Capture the cell that displays the provided text and extract its (x, y) central coordinate. 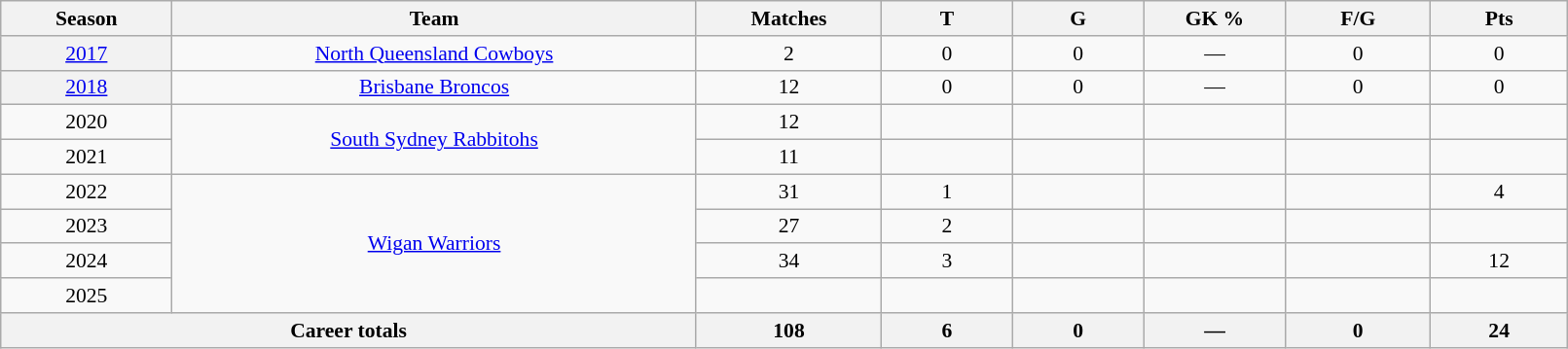
11 (788, 157)
South Sydney Rabbitohs (434, 140)
Matches (788, 18)
2022 (87, 192)
2024 (87, 262)
2020 (87, 122)
27 (788, 227)
2021 (87, 157)
T (948, 18)
34 (788, 262)
Wigan Warriors (434, 243)
G (1078, 18)
Career totals (348, 331)
F/G (1358, 18)
GK % (1215, 18)
Team (434, 18)
2017 (87, 53)
Pts (1499, 18)
1 (948, 192)
2018 (87, 87)
Season (87, 18)
6 (948, 331)
31 (788, 192)
2025 (87, 296)
North Queensland Cowboys (434, 53)
4 (1499, 192)
24 (1499, 331)
2023 (87, 227)
Brisbane Broncos (434, 87)
108 (788, 331)
3 (948, 262)
